Capture the cell that displays the provided text and extract its [X, Y] central coordinate. 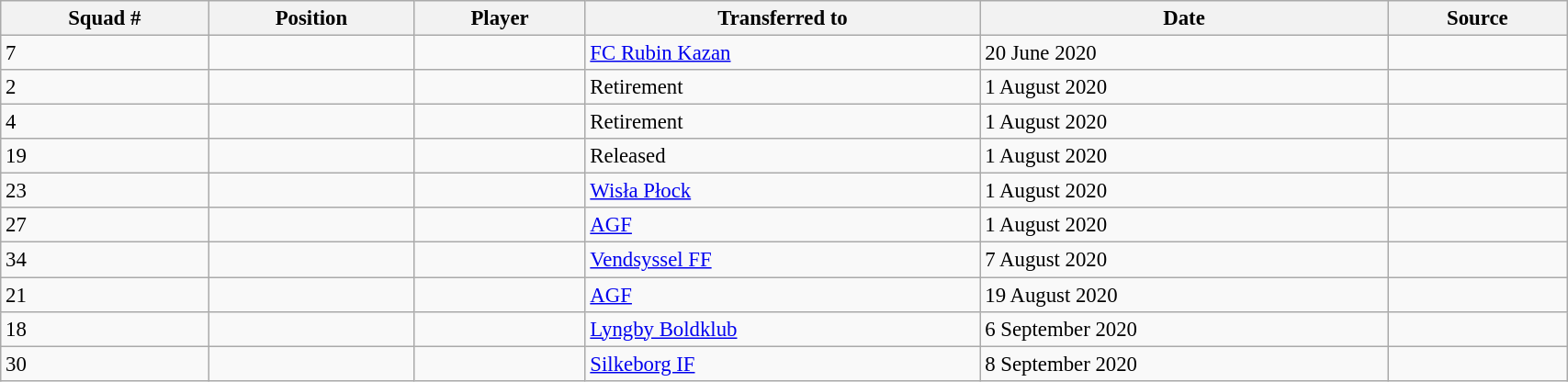
20 June 2020 [1184, 53]
2 [105, 87]
FC Rubin Kazan [783, 53]
Wisła Płock [783, 191]
7 [105, 53]
Source [1477, 18]
Squad # [105, 18]
Position [311, 18]
34 [105, 260]
23 [105, 191]
7 August 2020 [1184, 260]
Released [783, 156]
Silkeborg IF [783, 364]
Vendsyssel FF [783, 260]
18 [105, 329]
Player [500, 18]
30 [105, 364]
6 September 2020 [1184, 329]
27 [105, 225]
21 [105, 295]
19 August 2020 [1184, 295]
8 September 2020 [1184, 364]
Date [1184, 18]
Lyngby Boldklub [783, 329]
19 [105, 156]
Transferred to [783, 18]
4 [105, 122]
